Pinpoint the cell where the given text exists, returning its (x, y) midpoint coordinate. 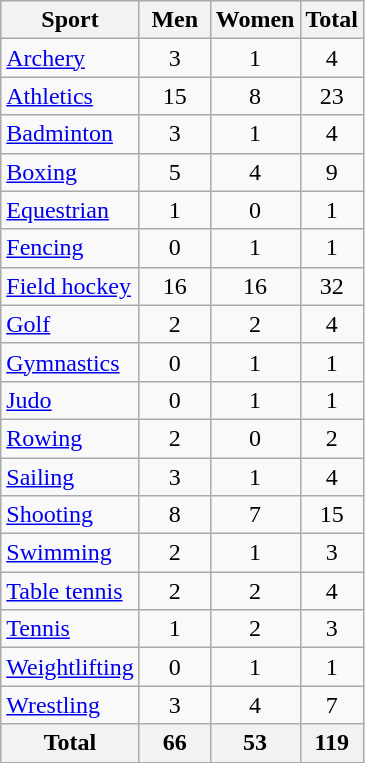
Equestrian (70, 210)
9 (332, 172)
Shooting (70, 515)
Gymnastics (70, 362)
Weightlifting (70, 667)
Table tennis (70, 591)
Rowing (70, 438)
Judo (70, 400)
Swimming (70, 553)
Sailing (70, 477)
Women (255, 20)
32 (332, 286)
5 (174, 172)
Athletics (70, 96)
53 (255, 743)
Boxing (70, 172)
Field hockey (70, 286)
Golf (70, 324)
66 (174, 743)
23 (332, 96)
Men (174, 20)
Tennis (70, 629)
Sport (70, 20)
Archery (70, 58)
119 (332, 743)
Fencing (70, 248)
Wrestling (70, 705)
Badminton (70, 134)
